Return the [X, Y] coordinate for the center point of the cell that contains the specified text.  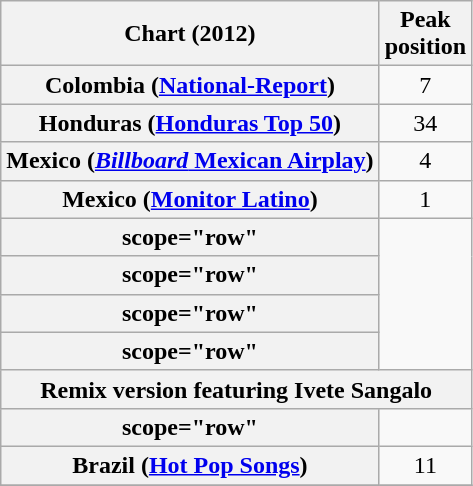
34 [425, 123]
Chart (2012) [190, 34]
11 [425, 465]
Brazil (Hot Pop Songs) [190, 465]
Peakposition [425, 34]
Honduras (Honduras Top 50) [190, 123]
1 [425, 199]
7 [425, 85]
Colombia (National-Report) [190, 85]
4 [425, 161]
Mexico (Billboard Mexican Airplay) [190, 161]
Mexico (Monitor Latino) [190, 199]
Remix version featuring Ivete Sangalo [236, 389]
